Find where the given text appears and provide that cell's center as [X, Y] coordinate. 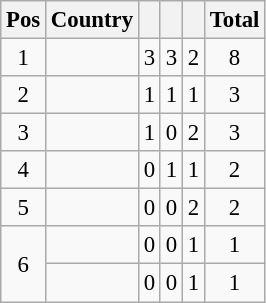
4 [24, 170]
Pos [24, 20]
5 [24, 208]
8 [234, 58]
Country [92, 20]
6 [24, 264]
Total [234, 20]
